Determine the (x, y) coordinate at the center of the cell enclosing the given text.  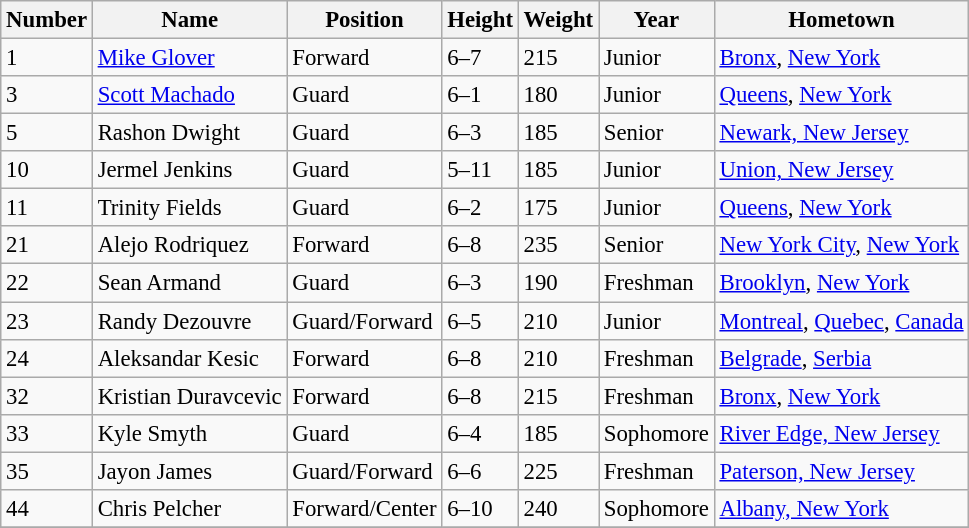
River Edge, New Jersey (842, 433)
Aleksandar Kesic (190, 358)
6–2 (480, 208)
Scott Machado (190, 95)
35 (47, 471)
23 (47, 321)
New York City, New York (842, 245)
235 (558, 245)
3 (47, 95)
22 (47, 283)
Year (656, 20)
Height (480, 20)
Hometown (842, 20)
Jayon James (190, 471)
44 (47, 509)
Trinity Fields (190, 208)
6–7 (480, 58)
6–6 (480, 471)
6–5 (480, 321)
Position (364, 20)
Sean Armand (190, 283)
24 (47, 358)
Jermel Jenkins (190, 170)
Rashon Dwight (190, 133)
Forward/Center (364, 509)
Weight (558, 20)
Number (47, 20)
6–1 (480, 95)
Name (190, 20)
Albany, New York (842, 509)
6–4 (480, 433)
1 (47, 58)
240 (558, 509)
33 (47, 433)
Belgrade, Serbia (842, 358)
Kyle Smyth (190, 433)
190 (558, 283)
Montreal, Quebec, Canada (842, 321)
Brooklyn, New York (842, 283)
Mike Glover (190, 58)
Alejo Rodriquez (190, 245)
225 (558, 471)
180 (558, 95)
Randy Dezouvre (190, 321)
32 (47, 396)
Paterson, New Jersey (842, 471)
10 (47, 170)
21 (47, 245)
6–10 (480, 509)
5 (47, 133)
Newark, New Jersey (842, 133)
Chris Pelcher (190, 509)
Union, New Jersey (842, 170)
Kristian Duravcevic (190, 396)
11 (47, 208)
175 (558, 208)
5–11 (480, 170)
